From the cell containing the given text, extract its center point as (x, y) coordinate. 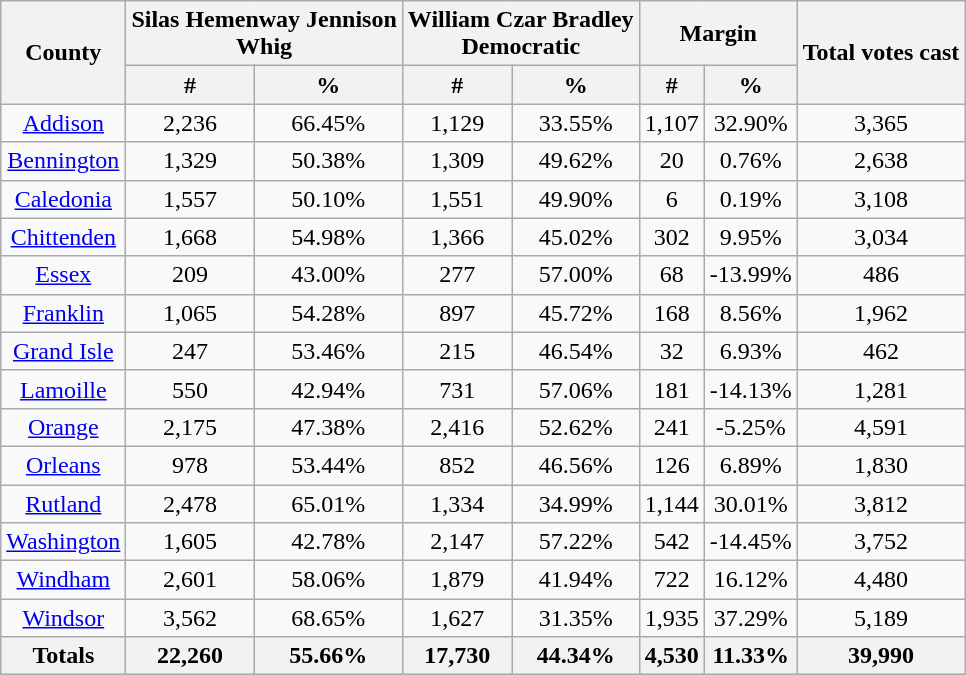
1,627 (457, 618)
42.94% (328, 389)
4,530 (672, 656)
0.19% (750, 199)
Rutland (64, 503)
1,879 (457, 580)
9.95% (750, 237)
34.99% (576, 503)
45.72% (576, 313)
44.34% (576, 656)
1,144 (672, 503)
1,129 (457, 123)
Essex (64, 275)
46.54% (576, 351)
49.62% (576, 161)
722 (672, 580)
49.90% (576, 199)
53.44% (328, 465)
-5.25% (750, 427)
6.89% (750, 465)
1,309 (457, 161)
1,366 (457, 237)
1,668 (190, 237)
1,551 (457, 199)
65.01% (328, 503)
Lamoille (64, 389)
852 (457, 465)
462 (881, 351)
2,147 (457, 542)
Washington (64, 542)
209 (190, 275)
-14.45% (750, 542)
1,935 (672, 618)
William Czar BradleyDemocratic (520, 34)
20 (672, 161)
3,812 (881, 503)
2,416 (457, 427)
486 (881, 275)
Grand Isle (64, 351)
33.55% (576, 123)
2,638 (881, 161)
302 (672, 237)
126 (672, 465)
4,591 (881, 427)
Windham (64, 580)
Total votes cast (881, 52)
550 (190, 389)
46.56% (576, 465)
55.66% (328, 656)
57.06% (576, 389)
1,962 (881, 313)
6 (672, 199)
39,990 (881, 656)
4,480 (881, 580)
2,478 (190, 503)
Caledonia (64, 199)
53.46% (328, 351)
1,281 (881, 389)
30.01% (750, 503)
47.38% (328, 427)
8.56% (750, 313)
Totals (64, 656)
1,605 (190, 542)
43.00% (328, 275)
54.98% (328, 237)
241 (672, 427)
6.93% (750, 351)
Franklin (64, 313)
1,065 (190, 313)
2,236 (190, 123)
Bennington (64, 161)
181 (672, 389)
731 (457, 389)
11.33% (750, 656)
2,601 (190, 580)
168 (672, 313)
50.10% (328, 199)
66.45% (328, 123)
5,189 (881, 618)
3,752 (881, 542)
31.35% (576, 618)
54.28% (328, 313)
Orleans (64, 465)
277 (457, 275)
16.12% (750, 580)
247 (190, 351)
42.78% (328, 542)
3,108 (881, 199)
57.00% (576, 275)
52.62% (576, 427)
3,365 (881, 123)
22,260 (190, 656)
1,334 (457, 503)
1,107 (672, 123)
3,034 (881, 237)
2,175 (190, 427)
17,730 (457, 656)
32.90% (750, 123)
1,557 (190, 199)
978 (190, 465)
58.06% (328, 580)
1,329 (190, 161)
57.22% (576, 542)
3,562 (190, 618)
Chittenden (64, 237)
Silas Hemenway JennisonWhig (264, 34)
County (64, 52)
Windsor (64, 618)
Addison (64, 123)
37.29% (750, 618)
50.38% (328, 161)
45.02% (576, 237)
Margin (718, 34)
Orange (64, 427)
32 (672, 351)
-14.13% (750, 389)
215 (457, 351)
1,830 (881, 465)
897 (457, 313)
41.94% (576, 580)
542 (672, 542)
0.76% (750, 161)
68 (672, 275)
68.65% (328, 618)
-13.99% (750, 275)
